Return (x, y) of the center of cell containing provided text 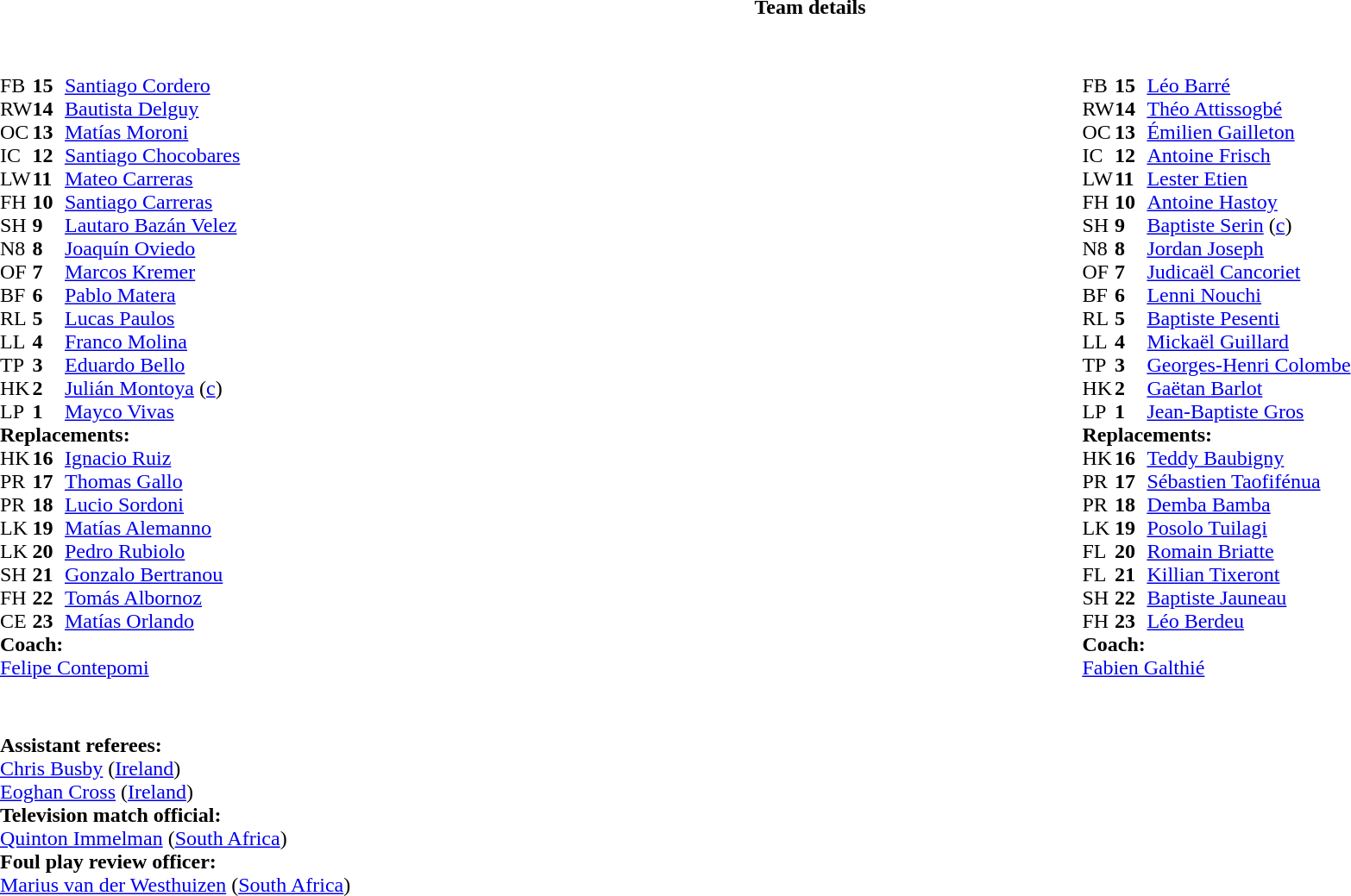
Théo Attissogbé (1248, 109)
Léo Barré (1248, 86)
Posolo Tuilagi (1248, 528)
Baptiste Jauneau (1248, 598)
Julián Montoya (c) (152, 388)
Matías Moroni (152, 133)
Joaquín Oviedo (152, 248)
Judicaël Cancoriet (1248, 273)
Jordan Joseph (1248, 248)
Jean-Baptiste Gros (1248, 412)
Lucas Paulos (152, 319)
Gaëtan Barlot (1248, 388)
Antoine Hastoy (1248, 202)
Émilien Gailleton (1248, 133)
CE (16, 621)
Thomas Gallo (152, 481)
Teddy Baubigny (1248, 459)
Léo Berdeu (1248, 621)
Pablo Matera (152, 295)
Baptiste Serin (c) (1248, 226)
Baptiste Pesenti (1248, 319)
Lenni Nouchi (1248, 295)
Lester Etien (1248, 179)
Mayco Vivas (152, 412)
Bautista Delguy (152, 109)
Romain Briatte (1248, 552)
Marcos Kremer (152, 273)
Santiago Chocobares (152, 155)
Matías Alemanno (152, 528)
Gonzalo Bertranou (152, 574)
Matías Orlando (152, 621)
Tomás Albornoz (152, 598)
Antoine Frisch (1248, 155)
Mateo Carreras (152, 179)
Felipe Contepomi (120, 667)
Lucio Sordoni (152, 505)
Santiago Cordero (152, 86)
Demba Bamba (1248, 505)
Lautaro Bazán Velez (152, 226)
Franco Molina (152, 341)
Fabien Galthié (1216, 667)
Mickaël Guillard (1248, 341)
Eduardo Bello (152, 366)
Santiago Carreras (152, 202)
Georges-Henri Colombe (1248, 366)
Sébastien Taofifénua (1248, 481)
Ignacio Ruiz (152, 459)
Killian Tixeront (1248, 574)
Pedro Rubiolo (152, 552)
